Scan for the cell matching the given text and deliver its (X, Y) coordinate at center. 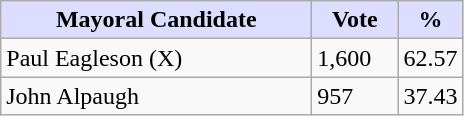
Mayoral Candidate (156, 20)
957 (355, 96)
Paul Eagleson (X) (156, 58)
1,600 (355, 58)
62.57 (430, 58)
% (430, 20)
John Alpaugh (156, 96)
Vote (355, 20)
37.43 (430, 96)
